From the cell containing the given text, extract its center point as [X, Y] coordinate. 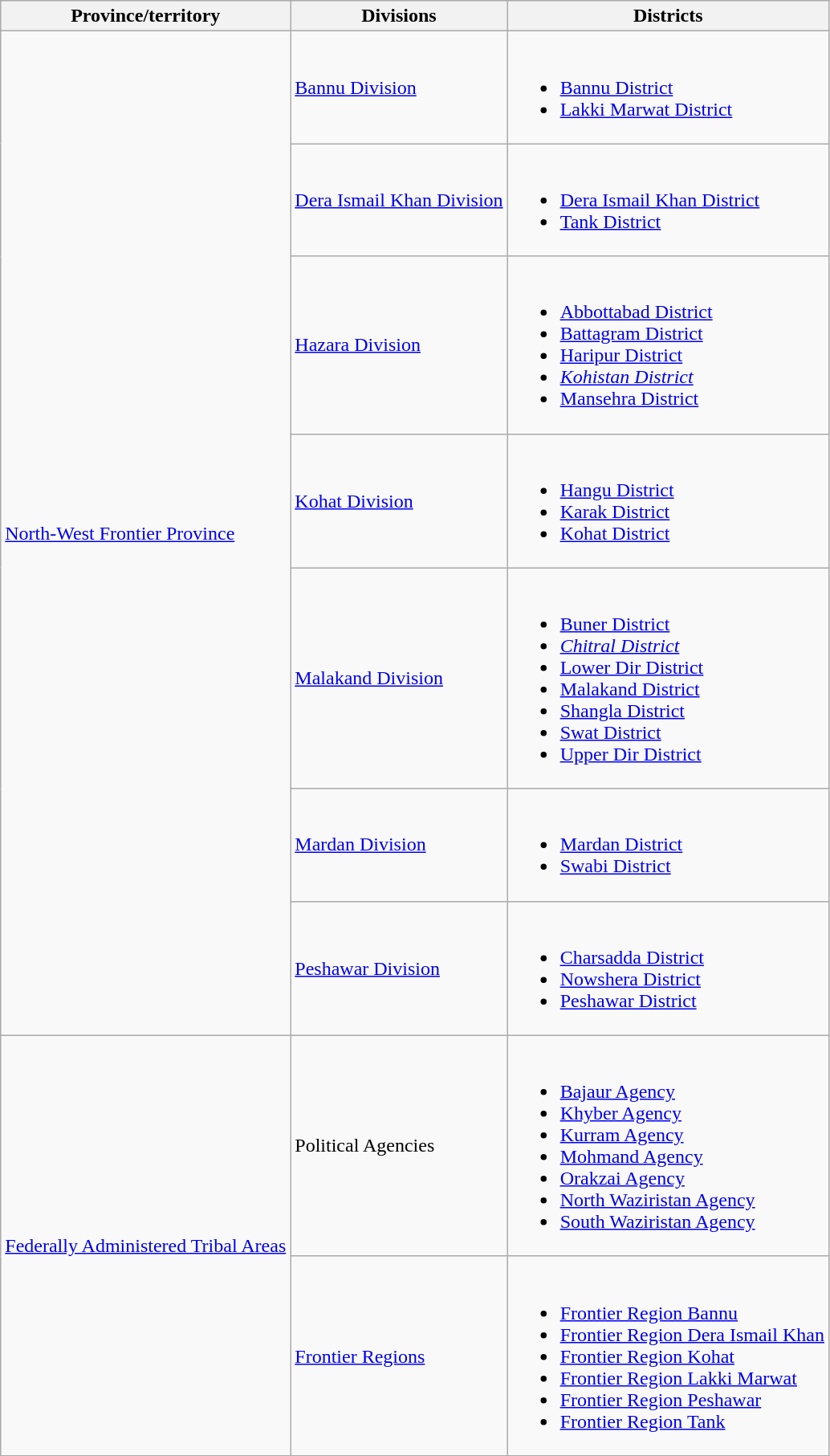
Bannu DistrictLakki Marwat District [668, 88]
Hangu DistrictKarak DistrictKohat District [668, 501]
Mardan DistrictSwabi District [668, 845]
Mardan Division [399, 845]
Frontier Regions [399, 1356]
Hazara Division [399, 345]
Federally Administered Tribal Areas [146, 1245]
Divisions [399, 16]
Peshawar Division [399, 969]
North-West Frontier Province [146, 533]
Dera Ismail Khan Division [399, 200]
Political Agencies [399, 1145]
Malakand Division [399, 678]
Bajaur AgencyKhyber AgencyKurram AgencyMohmand AgencyOrakzai AgencyNorth Waziristan AgencySouth Waziristan Agency [668, 1145]
Abbottabad DistrictBattagram DistrictHaripur DistrictKohistan DistrictMansehra District [668, 345]
Buner DistrictChitral DistrictLower Dir DistrictMalakand DistrictShangla DistrictSwat DistrictUpper Dir District [668, 678]
Dera Ismail Khan DistrictTank District [668, 200]
Charsadda DistrictNowshera DistrictPeshawar District [668, 969]
Frontier Region BannuFrontier Region Dera Ismail KhanFrontier Region KohatFrontier Region Lakki MarwatFrontier Region PeshawarFrontier Region Tank [668, 1356]
Province/territory [146, 16]
Districts [668, 16]
Bannu Division [399, 88]
Kohat Division [399, 501]
